Pinpoint the cell where the given text exists, returning its (x, y) midpoint coordinate. 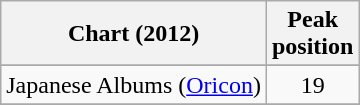
Chart (2012) (134, 34)
Japanese Albums (Oricon) (134, 85)
19 (312, 85)
Peakposition (312, 34)
